Detect which cell encompasses the target text, then output its (x, y) center coordinate. 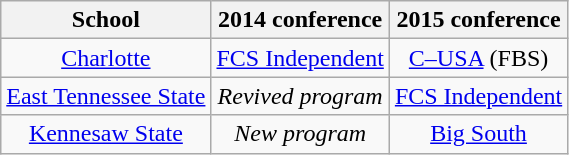
Kennesaw State (106, 134)
2015 conference (478, 20)
New program (300, 134)
Revived program (300, 96)
School (106, 20)
2014 conference (300, 20)
East Tennessee State (106, 96)
Charlotte (106, 58)
Big South (478, 134)
C–USA (FBS) (478, 58)
